Search for the cell housing the specified text and yield its [x, y] center coordinate. 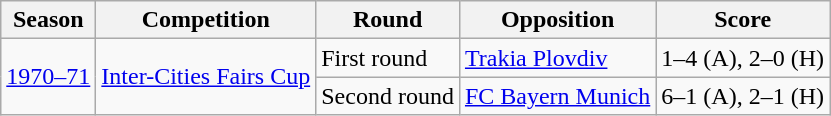
Season [48, 20]
Inter-Cities Fairs Cup [206, 77]
1970–71 [48, 77]
6–1 (A), 2–1 (H) [743, 96]
Trakia Plovdiv [557, 58]
Competition [206, 20]
Score [743, 20]
Second round [388, 96]
FC Bayern Munich [557, 96]
Round [388, 20]
1–4 (A), 2–0 (H) [743, 58]
Opposition [557, 20]
First round [388, 58]
